Provide the (x, y) coordinate of the cell's center where the given text is located.  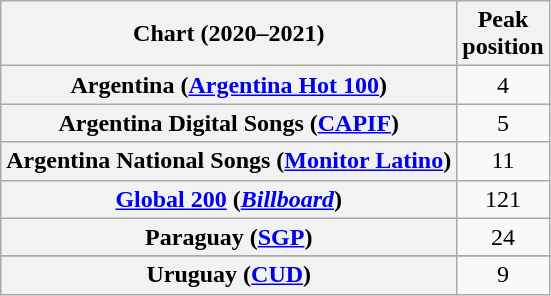
Global 200 (Billboard) (229, 199)
121 (503, 199)
Argentina Digital Songs (CAPIF) (229, 123)
9 (503, 275)
Paraguay (SGP) (229, 237)
4 (503, 85)
Uruguay (CUD) (229, 275)
5 (503, 123)
11 (503, 161)
24 (503, 237)
Argentina (Argentina Hot 100) (229, 85)
Peakposition (503, 34)
Chart (2020–2021) (229, 34)
Argentina National Songs (Monitor Latino) (229, 161)
